Scan for the cell matching the given text and deliver its (X, Y) coordinate at center. 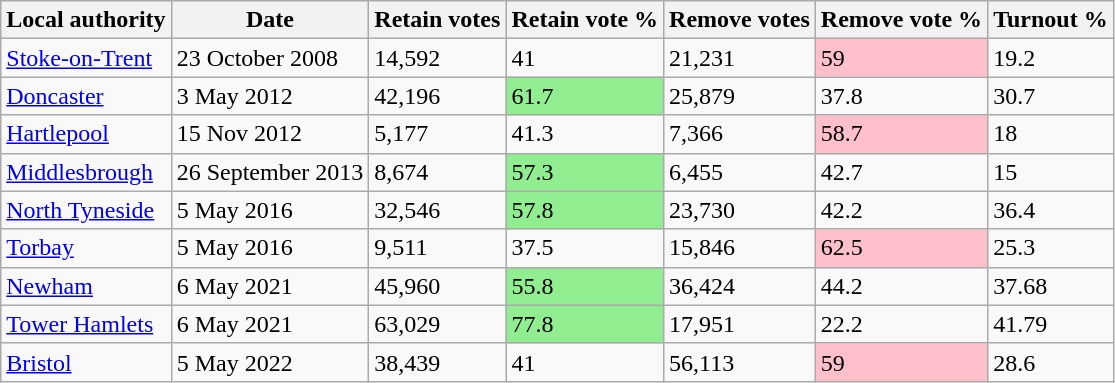
Local authority (86, 20)
19.2 (1051, 58)
5,177 (438, 134)
17,951 (740, 324)
Torbay (86, 248)
42.7 (901, 172)
61.7 (585, 96)
Bristol (86, 362)
Remove vote % (901, 20)
15 Nov 2012 (270, 134)
14,592 (438, 58)
Retain votes (438, 20)
58.7 (901, 134)
57.3 (585, 172)
9,511 (438, 248)
41.3 (585, 134)
25.3 (1051, 248)
26 September 2013 (270, 172)
Hartlepool (86, 134)
Stoke-on-Trent (86, 58)
37.5 (585, 248)
North Tyneside (86, 210)
Newham (86, 286)
5 May 2022 (270, 362)
23 October 2008 (270, 58)
3 May 2012 (270, 96)
Date (270, 20)
37.68 (1051, 286)
Retain vote % (585, 20)
42,196 (438, 96)
57.8 (585, 210)
63,029 (438, 324)
62.5 (901, 248)
42.2 (901, 210)
32,546 (438, 210)
Doncaster (86, 96)
Remove votes (740, 20)
7,366 (740, 134)
Turnout % (1051, 20)
8,674 (438, 172)
55.8 (585, 286)
45,960 (438, 286)
23,730 (740, 210)
77.8 (585, 324)
22.2 (901, 324)
21,231 (740, 58)
38,439 (438, 362)
Middlesbrough (86, 172)
18 (1051, 134)
41.79 (1051, 324)
36.4 (1051, 210)
37.8 (901, 96)
28.6 (1051, 362)
6,455 (740, 172)
Tower Hamlets (86, 324)
15 (1051, 172)
30.7 (1051, 96)
44.2 (901, 286)
25,879 (740, 96)
56,113 (740, 362)
15,846 (740, 248)
36,424 (740, 286)
